Find where the given text appears and provide that cell's center as [X, Y] coordinate. 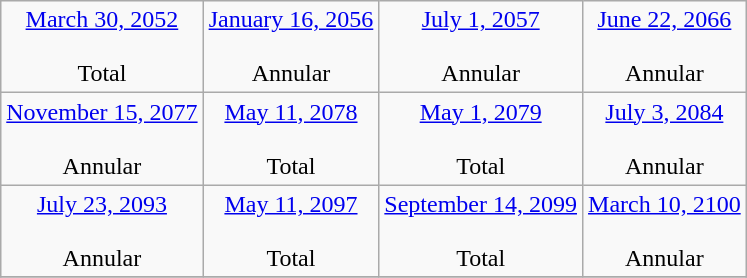
September 14, 2099Total [481, 231]
July 23, 2093Annular [102, 231]
June 22, 2066Annular [665, 47]
July 1, 2057Annular [481, 47]
May 11, 2078Total [291, 139]
March 30, 2052Total [102, 47]
May 11, 2097Total [291, 231]
July 3, 2084Annular [665, 139]
March 10, 2100Annular [665, 231]
January 16, 2056Annular [291, 47]
May 1, 2079Total [481, 139]
November 15, 2077Annular [102, 139]
